Return the (x, y) coordinate for the center point of the cell that contains the specified text.  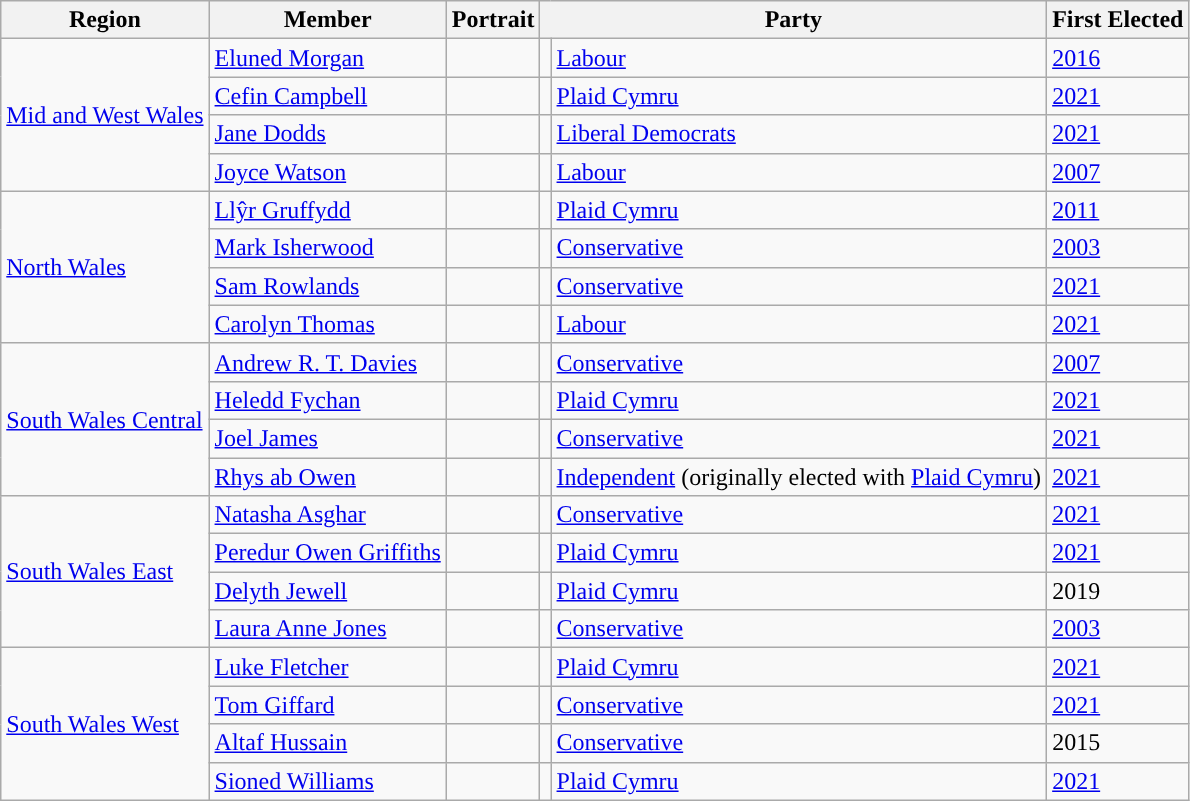
Carolyn Thomas (328, 324)
Delyth Jewell (328, 591)
South Wales West (105, 724)
North Wales (105, 267)
Independent (originally elected with Plaid Cymru) (799, 477)
Tom Giffard (328, 705)
Joyce Watson (328, 172)
Rhys ab Owen (328, 477)
Cefin Campbell (328, 96)
Laura Anne Jones (328, 629)
Sam Rowlands (328, 286)
Peredur Owen Griffiths (328, 553)
2015 (1118, 743)
Heledd Fychan (328, 400)
Party (794, 20)
Andrew R. T. Davies (328, 362)
Eluned Morgan (328, 58)
2016 (1118, 58)
2019 (1118, 591)
Sioned Williams (328, 781)
Portrait (493, 20)
Mark Isherwood (328, 248)
Luke Fletcher (328, 667)
Region (105, 20)
First Elected (1118, 20)
South Wales East (105, 572)
Llŷr Gruffydd (328, 210)
Liberal Democrats (799, 134)
Member (328, 20)
Joel James (328, 438)
Natasha Asghar (328, 515)
Altaf Hussain (328, 743)
2011 (1118, 210)
Mid and West Wales (105, 115)
South Wales Central (105, 419)
Jane Dodds (328, 134)
